Extract the (X, Y) coordinate from the center of the cell holding the provided text.  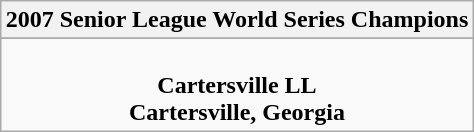
2007 Senior League World Series Champions (237, 20)
Cartersville LL Cartersville, Georgia (237, 85)
